Return (x, y) of the center of cell containing provided text 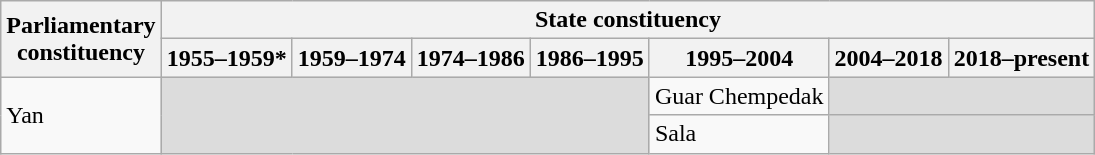
1959–1974 (352, 58)
2018–present (1022, 58)
1986–1995 (590, 58)
2004–2018 (888, 58)
Guar Chempedak (739, 96)
Parliamentaryconstituency (81, 39)
State constituency (628, 20)
1995–2004 (739, 58)
Sala (739, 134)
1955–1959* (226, 58)
Yan (81, 115)
1974–1986 (470, 58)
